Provide the (X, Y) coordinate of the cell's center where the given text is located.  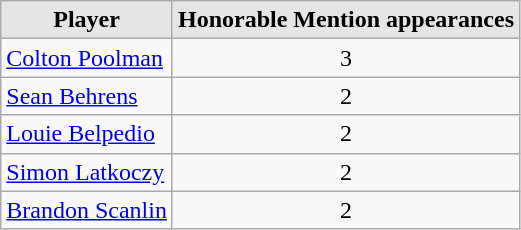
3 (346, 58)
Sean Behrens (87, 96)
Honorable Mention appearances (346, 20)
Player (87, 20)
Louie Belpedio (87, 134)
Colton Poolman (87, 58)
Brandon Scanlin (87, 210)
Simon Latkoczy (87, 172)
